Return the [X, Y] coordinate for the center point of the cell that contains the specified text.  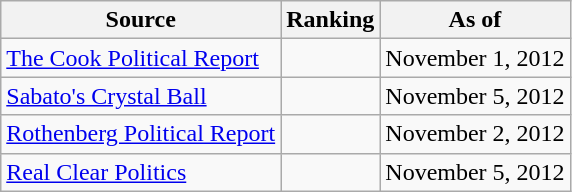
Sabato's Crystal Ball [141, 96]
Ranking [330, 20]
As of [475, 20]
November 1, 2012 [475, 58]
Rothenberg Political Report [141, 134]
November 2, 2012 [475, 134]
Source [141, 20]
Real Clear Politics [141, 172]
The Cook Political Report [141, 58]
